Capture the cell that displays the provided text and extract its [x, y] central coordinate. 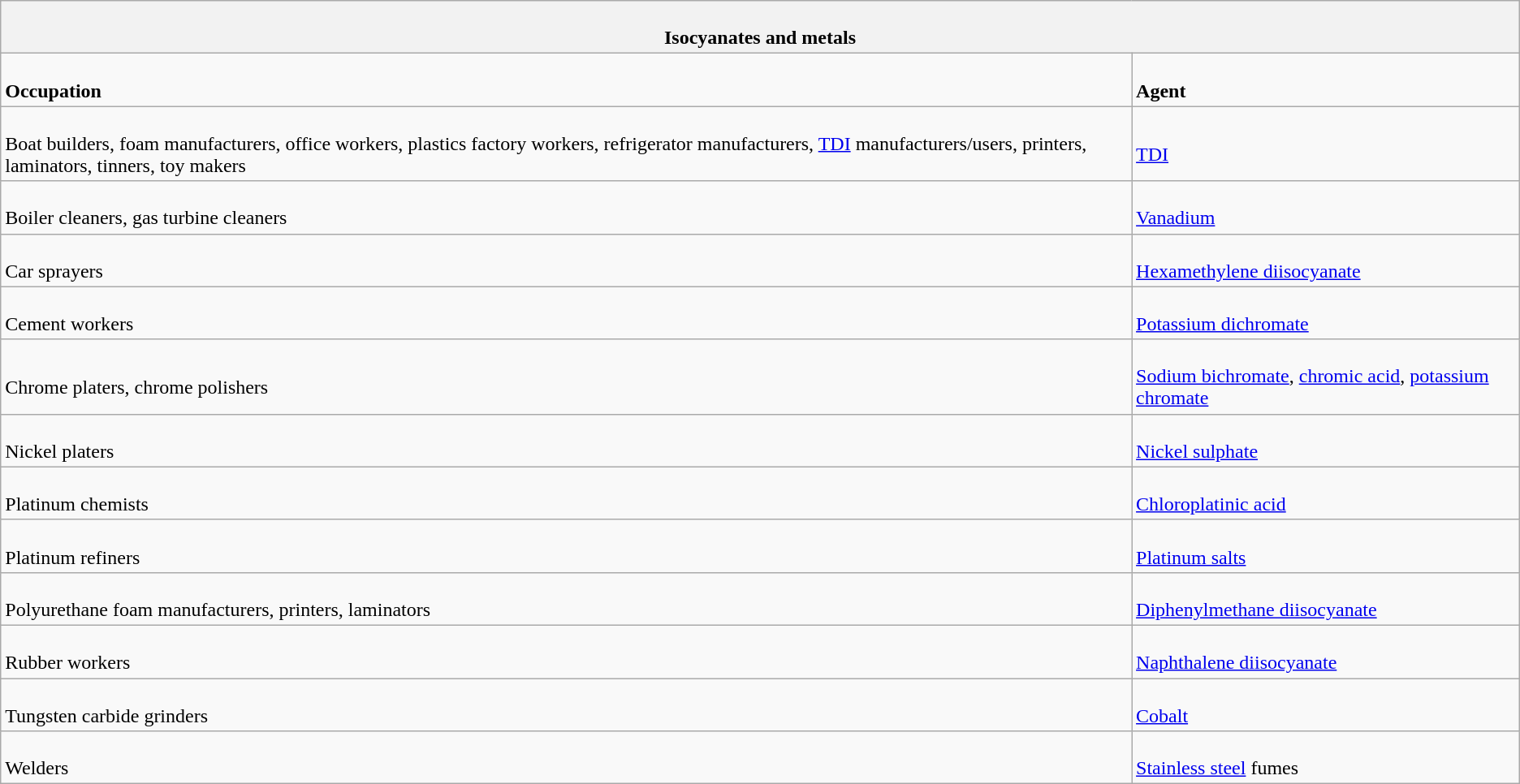
Cobalt [1326, 704]
Occupation [567, 80]
Chrome platers, chrome polishers [567, 377]
Polyurethane foam manufacturers, printers, laminators [567, 599]
Welders [567, 758]
Boiler cleaners, gas turbine cleaners [567, 208]
Chloroplatinic acid [1326, 493]
Isocyanates and metals [760, 28]
Cement workers [567, 313]
Platinum refiners [567, 545]
Sodium bichromate, chromic acid, potassium chromate [1326, 377]
Potassium dichromate [1326, 313]
Rubber workers [567, 651]
Vanadium [1326, 208]
TDI [1326, 144]
Tungsten carbide grinders [567, 704]
Agent [1326, 80]
Platinum salts [1326, 545]
Nickel platers [567, 440]
Car sprayers [567, 260]
Hexamethylene diisocyanate [1326, 260]
Nickel sulphate [1326, 440]
Diphenylmethane diisocyanate [1326, 599]
Stainless steel fumes [1326, 758]
Naphthalene diisocyanate [1326, 651]
Platinum chemists [567, 493]
